Scan for the cell matching the given text and deliver its [x, y] coordinate at center. 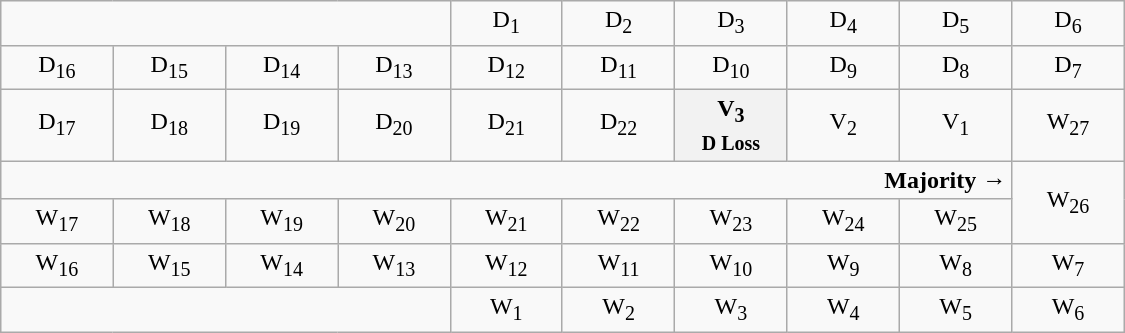
W20 [394, 221]
W1 [506, 310]
D7 [1068, 67]
W16 [57, 265]
W19 [281, 221]
D9 [843, 67]
D14 [281, 67]
D2 [618, 23]
W27 [1068, 124]
D11 [618, 67]
D19 [281, 124]
W12 [506, 265]
D16 [57, 67]
V3D Loss [731, 124]
W6 [1068, 310]
D20 [394, 124]
D6 [1068, 23]
D18 [169, 124]
W15 [169, 265]
W7 [1068, 265]
W25 [955, 221]
W13 [394, 265]
D13 [394, 67]
W11 [618, 265]
D3 [731, 23]
D1 [506, 23]
W4 [843, 310]
D17 [57, 124]
D5 [955, 23]
W18 [169, 221]
W24 [843, 221]
W2 [618, 310]
D8 [955, 67]
W8 [955, 265]
W23 [731, 221]
W9 [843, 265]
W17 [57, 221]
W10 [731, 265]
D4 [843, 23]
W3 [731, 310]
D10 [731, 67]
W14 [281, 265]
W21 [506, 221]
Majority → [506, 180]
V1 [955, 124]
W26 [1068, 202]
D22 [618, 124]
D15 [169, 67]
W5 [955, 310]
W22 [618, 221]
D21 [506, 124]
V2 [843, 124]
D12 [506, 67]
